For the text-containing cell, return its midpoint in [X, Y] coordinate format. 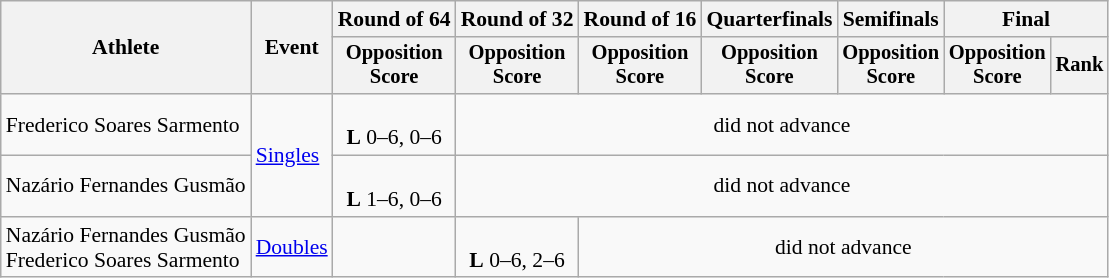
Round of 16 [640, 19]
Frederico Soares Sarmento [126, 124]
Semifinals [890, 19]
Round of 64 [394, 19]
Rank [1080, 66]
L 0–6, 2–6 [518, 248]
Final [1026, 19]
L 1–6, 0–6 [394, 186]
Doubles [292, 248]
Quarterfinals [769, 19]
Singles [292, 155]
Nazário Fernandes Gusmão [126, 186]
Nazário Fernandes GusmãoFrederico Soares Sarmento [126, 248]
Event [292, 48]
Round of 32 [518, 19]
L 0–6, 0–6 [394, 124]
Athlete [126, 48]
